Detect which cell encompasses the target text, then output its [x, y] center coordinate. 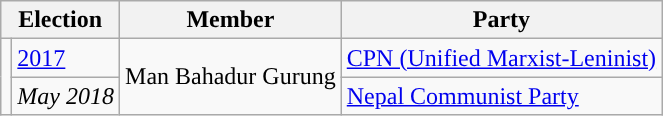
Nepal Communist Party [501, 96]
Party [501, 20]
Member [231, 20]
2017 [66, 58]
Man Bahadur Gurung [231, 77]
Election [60, 20]
May 2018 [66, 96]
CPN (Unified Marxist-Leninist) [501, 58]
